Identify which cell holds the provided text, then report its (X, Y) central coordinate. 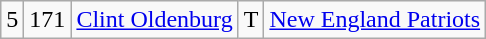
Clint Oldenburg (154, 20)
171 (48, 20)
New England Patriots (375, 20)
T (251, 20)
5 (12, 20)
